Identify which cell holds the provided text, then report its [x, y] central coordinate. 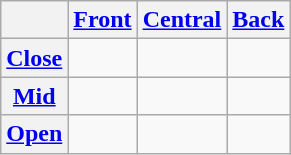
Close [34, 58]
Central [182, 20]
Open [34, 134]
Mid [34, 96]
Front [102, 20]
Back [258, 20]
